Detect which cell encompasses the target text, then output its (X, Y) center coordinate. 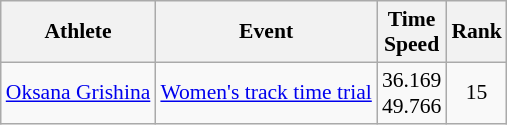
Athlete (78, 32)
Event (266, 32)
36.16949.766 (412, 92)
Rank (476, 32)
Women's track time trial (266, 92)
TimeSpeed (412, 32)
Oksana Grishina (78, 92)
15 (476, 92)
